Return the [X, Y] coordinate for the center point of the cell that contains the specified text.  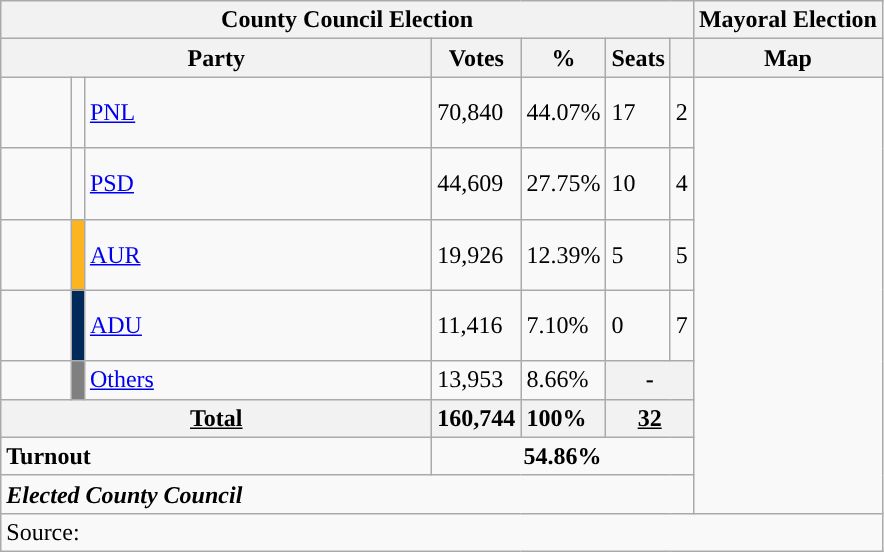
Others [258, 380]
- [650, 380]
Party [216, 58]
Votes [476, 58]
4 [682, 184]
8.66% [564, 380]
PSD [258, 184]
Turnout [216, 456]
PNL [258, 112]
% [564, 58]
44.07% [564, 112]
27.75% [564, 184]
13,953 [476, 380]
AUR [258, 254]
32 [650, 418]
Elected County Council [348, 494]
Mayoral Election [788, 20]
Seats [638, 58]
19,926 [476, 254]
10 [638, 184]
7.10% [564, 326]
ADU [258, 326]
Map [788, 58]
44,609 [476, 184]
County Council Election [348, 20]
160,744 [476, 418]
7 [682, 326]
Total [216, 418]
12.39% [564, 254]
2 [682, 112]
70,840 [476, 112]
Source: [442, 532]
0 [638, 326]
100% [564, 418]
17 [638, 112]
54.86% [563, 456]
11,416 [476, 326]
